Provide the [X, Y] coordinate of the cell's center where the given text is located.  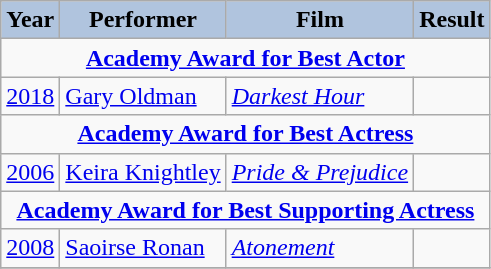
Film [320, 20]
Atonement [320, 248]
Academy Award for Best Actress [246, 134]
Performer [143, 20]
Academy Award for Best Actor [246, 58]
Pride & Prejudice [320, 172]
Academy Award for Best Supporting Actress [246, 210]
2006 [30, 172]
Darkest Hour [320, 96]
2008 [30, 248]
2018 [30, 96]
Saoirse Ronan [143, 248]
Gary Oldman [143, 96]
Keira Knightley [143, 172]
Result [452, 20]
Year [30, 20]
